Return the (x, y) coordinate for the center point of the cell that contains the specified text.  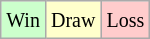
Loss (126, 20)
Win (24, 20)
Draw (72, 20)
